Detect which cell encompasses the target text, then output its (x, y) center coordinate. 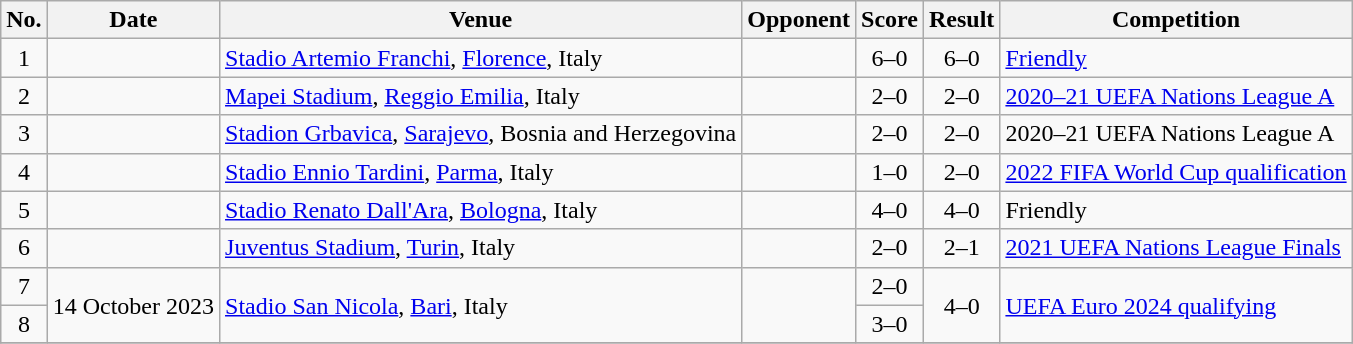
Opponent (799, 20)
Stadio San Nicola, Bari, Italy (481, 305)
Competition (1176, 20)
2022 FIFA World Cup qualification (1176, 172)
Date (133, 20)
8 (24, 324)
2021 UEFA Nations League Finals (1176, 248)
4 (24, 172)
Mapei Stadium, Reggio Emilia, Italy (481, 96)
2–1 (961, 248)
Venue (481, 20)
No. (24, 20)
Juventus Stadium, Turin, Italy (481, 248)
1 (24, 58)
1–0 (890, 172)
Stadio Artemio Franchi, Florence, Italy (481, 58)
3 (24, 134)
7 (24, 286)
Stadio Renato Dall'Ara, Bologna, Italy (481, 210)
UEFA Euro 2024 qualifying (1176, 305)
Stadion Grbavica, Sarajevo, Bosnia and Herzegovina (481, 134)
14 October 2023 (133, 305)
Result (961, 20)
2 (24, 96)
3–0 (890, 324)
Score (890, 20)
Stadio Ennio Tardini, Parma, Italy (481, 172)
5 (24, 210)
6 (24, 248)
